Capture the cell that displays the provided text and extract its [x, y] central coordinate. 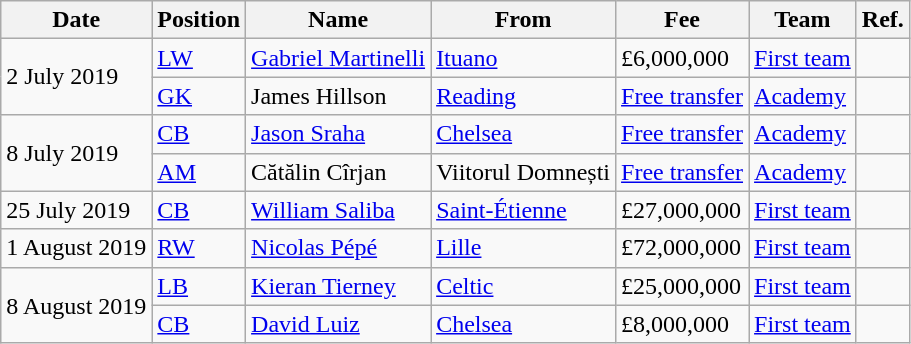
8 August 2019 [76, 305]
Date [76, 20]
LB [199, 286]
Celtic [524, 286]
£25,000,000 [682, 286]
LW [199, 58]
Saint-Étienne [524, 210]
RW [199, 248]
From [524, 20]
Fee [682, 20]
Team [803, 20]
David Luiz [338, 324]
AM [199, 172]
Gabriel Martinelli [338, 58]
James Hillson [338, 96]
2 July 2019 [76, 77]
£27,000,000 [682, 210]
8 July 2019 [76, 153]
£72,000,000 [682, 248]
1 August 2019 [76, 248]
Position [199, 20]
Nicolas Pépé [338, 248]
Ref. [882, 20]
25 July 2019 [76, 210]
Ituano [524, 58]
William Saliba [338, 210]
Name [338, 20]
Lille [524, 248]
Jason Sraha [338, 134]
Cătălin Cîrjan [338, 172]
£6,000,000 [682, 58]
Viitorul Domnești [524, 172]
£8,000,000 [682, 324]
Reading [524, 96]
Kieran Tierney [338, 286]
GK [199, 96]
